Search for the cell housing the specified text and yield its (x, y) center coordinate. 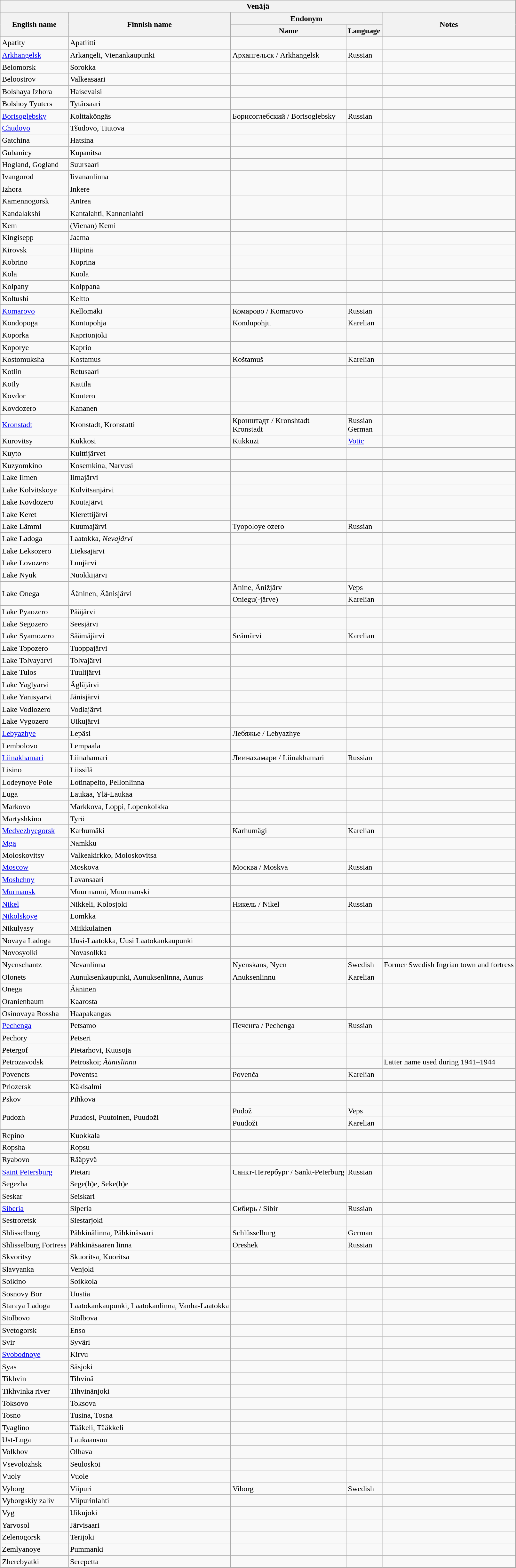
Laukaansuu (149, 1440)
Tuoppajärvi (149, 648)
Pummanki (149, 1549)
Pechenga (35, 1026)
Oranienbaum (35, 1001)
Lake Lämmi (35, 526)
Petrozavodsk (35, 1062)
Kovdozero (35, 408)
Inkere (149, 189)
Gatchina (35, 140)
Koprina (149, 262)
Käkisalmi (149, 1086)
Kolvitsanjärvi (149, 490)
Slavyanka (35, 1269)
Stolbova (149, 1318)
Kola (35, 274)
Kirvu (149, 1355)
Tihvinänjoki (149, 1391)
Kontupohja (149, 323)
Venäjä (258, 6)
Nyenschantz (35, 965)
Anuksenlinnu (289, 977)
Kierettijärvi (149, 514)
Seskar (35, 1196)
Bolshoy Tyuters (35, 104)
Pudozh (35, 1117)
Finnish name (149, 25)
Onega (35, 989)
Siberia (35, 1208)
Hiipinä (149, 250)
Povenets (35, 1074)
Povenča (289, 1074)
Koporka (35, 335)
Shlisselburg Fortress (35, 1245)
English name (35, 25)
Segezha (35, 1184)
Kuumajärvi (149, 526)
Venjoki (149, 1269)
Nikkeli, Kolosjoki (149, 904)
Борисоглебский / Borisoglebsky (289, 116)
Nikel (35, 904)
Pähkinälinna, Pähkinäsaari (149, 1233)
Tihvinä (149, 1379)
Архангельск / Arkhangelsk (289, 55)
Tyrö (149, 819)
Chudovo (35, 128)
Skvoritsy (35, 1257)
Ääninen, Äänisjärvi (149, 593)
Никель / Nikel (289, 904)
Keltto (149, 298)
Hogland, Gogland (35, 165)
Oniegu(-järve) (289, 600)
Pietarhovi, Kuusoja (149, 1050)
Lake Vygozero (35, 721)
Volkhov (35, 1452)
Lempaala (149, 746)
Laatokka, Nevajärvi (149, 538)
Tolvajärvi (149, 660)
Retusaari (149, 372)
Nuokkijärvi (149, 575)
Lake Vodlozero (35, 709)
Lake Tulos (35, 673)
Pääjärvi (149, 612)
Vyborg (35, 1488)
Petergof (35, 1050)
Murmansk (35, 892)
Miikkulainen (149, 928)
Lake Nyuk (35, 575)
Kirovsk (35, 250)
Kandalakshi (35, 213)
Viipurinlahti (149, 1500)
Kosemkina, Narvusi (149, 466)
Mga (35, 843)
Ust-Luga (35, 1440)
Shlisselburg (35, 1233)
Kukkosi (149, 441)
Kukkuzi (289, 441)
Repino (35, 1135)
Liinakhamari (35, 758)
Beloostrov (35, 79)
Nikulyasy (35, 928)
Москва / Moskva (289, 867)
Сибирь / Sibir (289, 1208)
Lake Tolvayarvi (35, 660)
Lieksajärvi (149, 551)
Staraya Ladoga (35, 1306)
Valkeakirkko, Moloskovitsa (149, 855)
Karhumäki (149, 831)
Sorokka (149, 67)
Lotinapelto, Pellonlinna (149, 782)
Tikhvin (35, 1379)
Uusi-Laatokka, Uusi Laatokankaupunki (149, 940)
Ilmajärvi (149, 478)
Кронштадт / KronshtadtKronstadt (289, 425)
Uikujoki (149, 1513)
Moskova (149, 867)
Bolshaya Izhora (35, 92)
Skuoritsa, Kuoritsa (149, 1257)
Lepäsi (149, 733)
Priozersk (35, 1086)
Soikino (35, 1281)
Zherebyatki (35, 1562)
Kronstadt, Kronstatti (149, 425)
Syas (35, 1367)
RussianGerman (364, 425)
Lisino (35, 770)
Enso (149, 1330)
Stolbovo (35, 1318)
Kellomäki (149, 311)
Former Swedish Ingrian town and fortress (449, 965)
Комарово / Komarovo (289, 311)
Kaprio (149, 347)
Lake Kolvitskoye (35, 490)
Schlüsselburg (289, 1233)
Pskov (35, 1099)
Svir (35, 1342)
Medvezhyegorsk (35, 831)
Seämärvi (289, 636)
Koštamuš (289, 360)
Järvisaari (149, 1525)
Änine, Änižjärv (289, 587)
Puudosi, Puutoinen, Puudoži (149, 1117)
Liinahamari (149, 758)
Belomorsk (35, 67)
Vsevolozhsk (35, 1464)
Kolpany (35, 286)
Ryabovo (35, 1160)
Haapakangas (149, 1014)
Novosyolki (35, 953)
Vyborgskiy zaliv (35, 1500)
Seuloskoi (149, 1464)
Kondopoga (35, 323)
Kananen (149, 408)
Liissilä (149, 770)
Gubanicy (35, 153)
Lembolovo (35, 746)
Yarvosol (35, 1525)
Kupanitsa (149, 153)
Säämäjärvi (149, 636)
Borisoglebsky (35, 116)
Ivangorod (35, 177)
Lake Syamozero (35, 636)
Kotlin (35, 372)
Viborg (289, 1488)
Pihkova (149, 1099)
Moshchny (35, 880)
Luujärvi (149, 563)
Kuola (149, 274)
Soikkola (149, 1281)
Saint Petersburg (35, 1172)
Osinovaya Rossha (35, 1014)
Koltushi (35, 298)
Votic (364, 441)
Kem (35, 226)
Kamennogorsk (35, 201)
Pudož (289, 1111)
Haisevaisi (149, 92)
Komarovo (35, 311)
Печенга / Pechenga (289, 1026)
Oreshek (289, 1245)
Lake Kovdozero (35, 502)
Lake Yaglyarvi (35, 685)
Karhumägi (289, 831)
Kovdor (35, 396)
Petseri (149, 1038)
Serepetta (149, 1562)
Kuzyomkino (35, 466)
Poventsa (149, 1074)
Lake Lovozero (35, 563)
Zemlyanoye (35, 1549)
Notes (449, 25)
Petroskoi; Äänislinna (149, 1062)
Language (364, 31)
Tuulijärvi (149, 673)
Nevanlinna (149, 965)
Kuokkala (149, 1135)
Markovo (35, 807)
Nikolskoye (35, 916)
Jänisjärvi (149, 697)
Luga (35, 794)
Lake Leksozero (35, 551)
Antrea (149, 201)
Vyg (35, 1513)
Лиинахамари / Liinakhamari (289, 758)
Ropsu (149, 1148)
Uikujärvi (149, 721)
Arkangeli, Vienankaupunki (149, 55)
Kostomuksha (35, 360)
Kotly (35, 384)
Markkova, Loppi, Lopenkolkka (149, 807)
Kolttaköngäs (149, 116)
Лебяжье / Lebyazhye (289, 733)
Valkeasaari (149, 79)
German (364, 1233)
Lomkka (149, 916)
Martyshkino (35, 819)
Vuole (149, 1476)
Viipuri (149, 1488)
Iivananlinna (149, 177)
Nyenskans, Nyen (289, 965)
Hatsina (149, 140)
Sestroretsk (35, 1221)
Apatity (35, 43)
Arkhangelsk (35, 55)
Tyopoloye ozero (289, 526)
Tosno (35, 1415)
Tšudovo, Tiutova (149, 128)
Koporye (35, 347)
Suursaari (149, 165)
Siperia (149, 1208)
Kattila (149, 384)
Lake Onega (35, 593)
Pietari (149, 1172)
Endonym (306, 19)
Izhora (35, 189)
Sege(h)e, Seke(h)e (149, 1184)
Kurovitsy (35, 441)
Novaya Ladoga (35, 940)
Kaarosta (149, 1001)
Kuyto (35, 453)
Name (289, 31)
(Vienan) Kemi (149, 226)
Zelenogorsk (35, 1537)
Ägläjärvi (149, 685)
Lake Keret (35, 514)
Laatokankaupunki, Laatokanlinna, Vanha-Laatokka (149, 1306)
Siestarjoki (149, 1221)
Lodeynoye Pole (35, 782)
Vodlajärvi (149, 709)
Lavansaari (149, 880)
Kostamus (149, 360)
Toksovo (35, 1403)
Vuoly (35, 1476)
Kobrino (35, 262)
Syväri (149, 1342)
Kaprionjoki (149, 335)
Jaama (149, 238)
Lake Pyaozero (35, 612)
Seiskari (149, 1196)
Lebyazhye (35, 733)
Lake Ilmen (35, 478)
Petsamo (149, 1026)
Säsjoki (149, 1367)
Namkku (149, 843)
Latter name used during 1941–1944 (449, 1062)
Koutajärvi (149, 502)
Koutero (149, 396)
Laukaa, Ylä-Laukaa (149, 794)
Terijoki (149, 1537)
Lake Ladoga (35, 538)
Pechory (35, 1038)
Toksova (149, 1403)
Tusina, Tosna (149, 1415)
Tääkeli, Tääkkeli (149, 1428)
Pähkinäsaaren linna (149, 1245)
Tikhvinka river (35, 1391)
Seesjärvi (149, 624)
Olhava (149, 1452)
Puudoži (289, 1123)
Novasolkka (149, 953)
Tyaglino (35, 1428)
Rääpyvä (149, 1160)
Kingisepp (35, 238)
Lake Segozero (35, 624)
Ropsha (35, 1148)
Ääninen (149, 989)
Санкт-Петербург / Sankt-Peterburg (289, 1172)
Tytärsaari (149, 104)
Kondupohju (289, 323)
Kolppana (149, 286)
Moloskovitsy (35, 855)
Apatiitti (149, 43)
Olonets (35, 977)
Svetogorsk (35, 1330)
Moscow (35, 867)
Aunuksenkaupunki, Aunuksenlinna, Aunus (149, 977)
Muurmanni, Muurmanski (149, 892)
Kuittijärvet (149, 453)
Lake Yanisyarvi (35, 697)
Uustia (149, 1293)
Kronstadt (35, 425)
Sosnovy Bor (35, 1293)
Svobodnoye (35, 1355)
Kantalahti, Kannanlahti (149, 213)
Lake Topozero (35, 648)
